Return the [x, y] coordinate for the center point of the cell that contains the specified text.  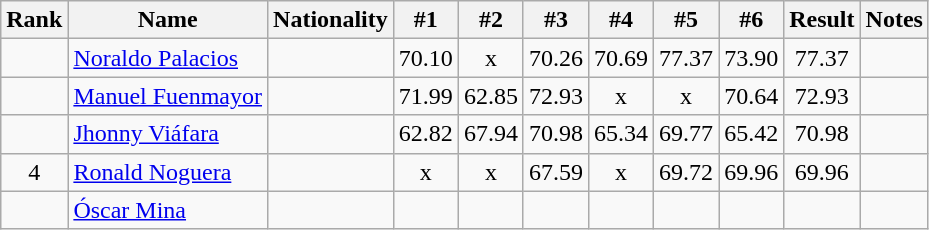
Jhonny Viáfara [168, 134]
69.72 [686, 172]
Óscar Mina [168, 210]
Result [822, 20]
62.82 [426, 134]
62.85 [490, 96]
Ronald Noguera [168, 172]
Notes [894, 20]
Nationality [331, 20]
73.90 [752, 58]
#5 [686, 20]
67.59 [556, 172]
70.26 [556, 58]
#1 [426, 20]
70.69 [620, 58]
71.99 [426, 96]
Name [168, 20]
70.10 [426, 58]
65.34 [620, 134]
#4 [620, 20]
Noraldo Palacios [168, 58]
67.94 [490, 134]
65.42 [752, 134]
70.64 [752, 96]
Manuel Fuenmayor [168, 96]
#6 [752, 20]
69.77 [686, 134]
#2 [490, 20]
#3 [556, 20]
Rank [34, 20]
4 [34, 172]
